Pinpoint the cell where the given text exists, returning its [X, Y] midpoint coordinate. 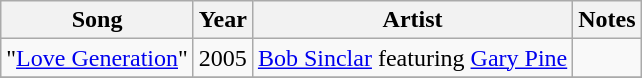
"Love Generation" [98, 58]
2005 [222, 58]
Notes [607, 20]
Song [98, 20]
Bob Sinclar featuring Gary Pine [412, 58]
Artist [412, 20]
Year [222, 20]
